Scan for the cell matching the given text and deliver its [x, y] coordinate at center. 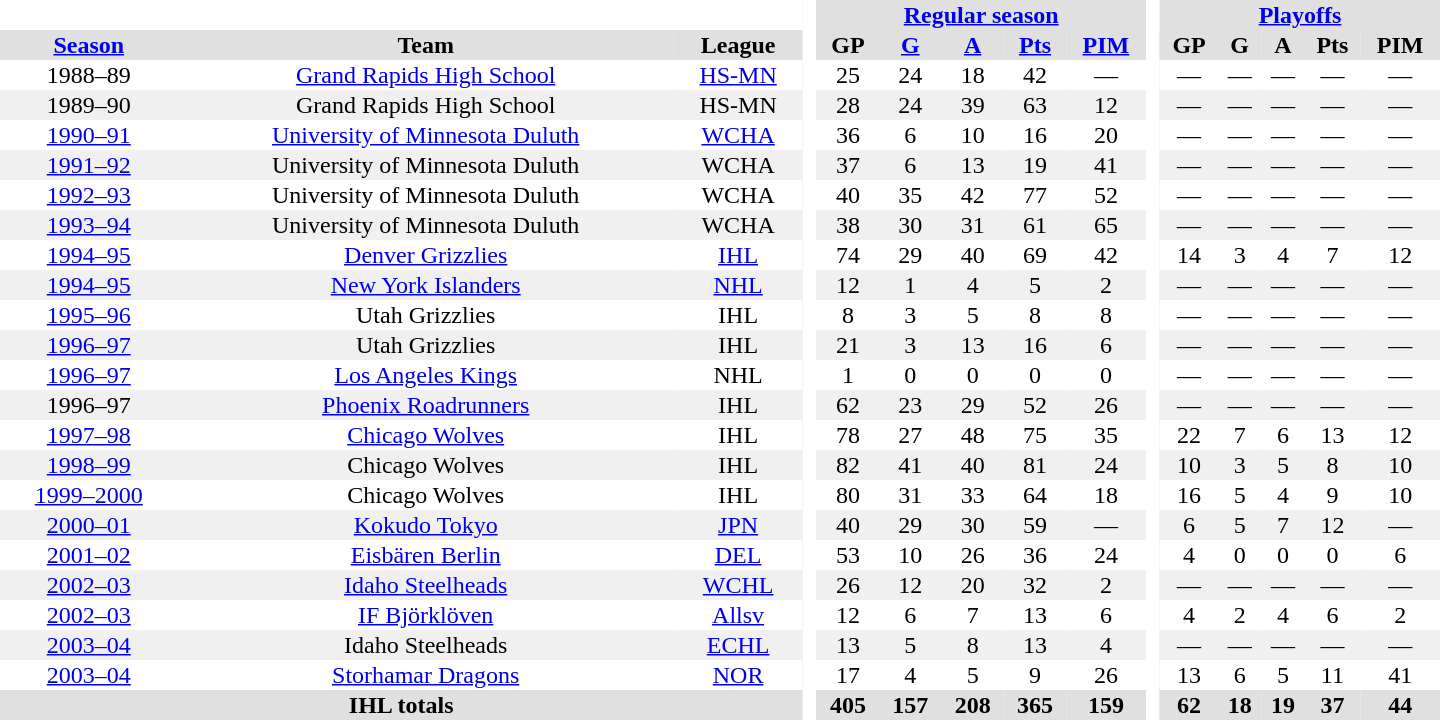
Storhamar Dragons [426, 675]
365 [1035, 705]
61 [1035, 225]
Season [89, 45]
25 [848, 75]
Eisbären Berlin [426, 555]
75 [1035, 435]
38 [848, 225]
82 [848, 465]
1998–99 [89, 465]
Denver Grizzlies [426, 255]
81 [1035, 465]
32 [1035, 585]
28 [848, 105]
405 [848, 705]
78 [848, 435]
22 [1189, 435]
23 [910, 405]
1993–94 [89, 225]
74 [848, 255]
69 [1035, 255]
1997–98 [89, 435]
ECHL [738, 645]
63 [1035, 105]
League [738, 45]
80 [848, 495]
208 [972, 705]
Kokudo Tokyo [426, 525]
64 [1035, 495]
WCHL [738, 585]
NOR [738, 675]
27 [910, 435]
157 [910, 705]
59 [1035, 525]
IF Björklöven [426, 615]
1989–90 [89, 105]
New York Islanders [426, 285]
1995–96 [89, 315]
21 [848, 345]
JPN [738, 525]
1990–91 [89, 135]
2000–01 [89, 525]
1988–89 [89, 75]
Allsv [738, 615]
53 [848, 555]
33 [972, 495]
77 [1035, 195]
1991–92 [89, 165]
Los Angeles Kings [426, 375]
Team [426, 45]
14 [1189, 255]
Playoffs [1300, 15]
1992–93 [89, 195]
DEL [738, 555]
1999–2000 [89, 495]
17 [848, 675]
Phoenix Roadrunners [426, 405]
IHL totals [401, 705]
Regular season [982, 15]
39 [972, 105]
44 [1400, 705]
159 [1106, 705]
11 [1332, 675]
2001–02 [89, 555]
65 [1106, 225]
48 [972, 435]
